Return the (x, y) coordinate for the center point of the cell that contains the specified text.  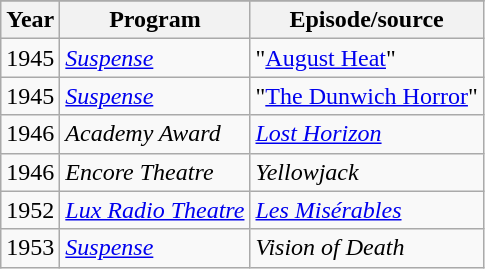
Les Misérables (366, 210)
Lost Horizon (366, 134)
Episode/source (366, 20)
1953 (30, 248)
"The Dunwich Horror" (366, 96)
Yellowjack (366, 172)
"August Heat" (366, 58)
Lux Radio Theatre (155, 210)
1952 (30, 210)
Academy Award (155, 134)
Encore Theatre (155, 172)
Program (155, 20)
Year (30, 20)
Vision of Death (366, 248)
